Provide the (x, y) coordinate of the cell's center where the given text is located.  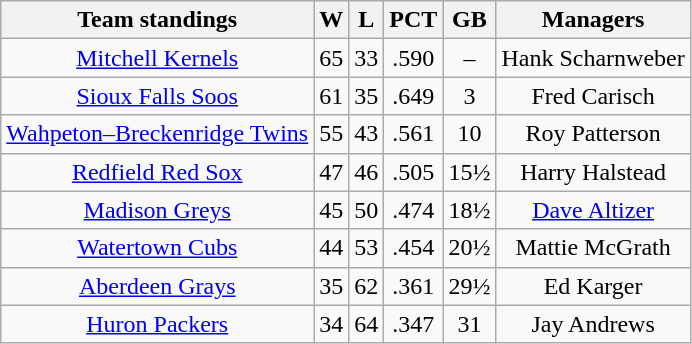
53 (366, 248)
.454 (414, 248)
31 (470, 324)
29½ (470, 286)
.505 (414, 172)
Roy Patterson (593, 134)
34 (332, 324)
Redfield Red Sox (158, 172)
W (332, 20)
.347 (414, 324)
Mitchell Kernels (158, 58)
Mattie McGrath (593, 248)
55 (332, 134)
Team standings (158, 20)
Wahpeton–Breckenridge Twins (158, 134)
46 (366, 172)
15½ (470, 172)
45 (332, 210)
61 (332, 96)
18½ (470, 210)
GB (470, 20)
33 (366, 58)
Hank Scharnweber (593, 58)
Aberdeen Grays (158, 286)
Sioux Falls Soos (158, 96)
.561 (414, 134)
Madison Greys (158, 210)
62 (366, 286)
64 (366, 324)
Huron Packers (158, 324)
10 (470, 134)
47 (332, 172)
Watertown Cubs (158, 248)
Dave Altizer (593, 210)
.361 (414, 286)
.474 (414, 210)
20½ (470, 248)
– (470, 58)
Ed Karger (593, 286)
.649 (414, 96)
43 (366, 134)
Harry Halstead (593, 172)
3 (470, 96)
Jay Andrews (593, 324)
PCT (414, 20)
L (366, 20)
65 (332, 58)
50 (366, 210)
Fred Carisch (593, 96)
44 (332, 248)
.590 (414, 58)
Managers (593, 20)
